Return the (X, Y) coordinate for the center point of the cell that contains the specified text.  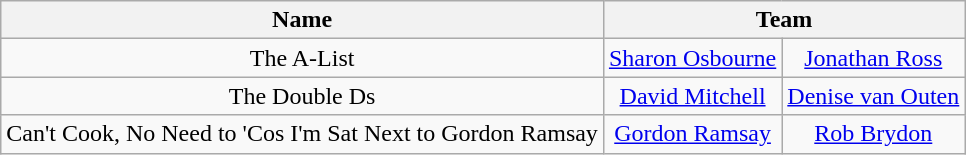
Rob Brydon (874, 134)
Denise van Outen (874, 96)
The Double Ds (302, 96)
David Mitchell (692, 96)
Sharon Osbourne (692, 58)
The A-List (302, 58)
Team (784, 20)
Gordon Ramsay (692, 134)
Name (302, 20)
Jonathan Ross (874, 58)
Can't Cook, No Need to 'Cos I'm Sat Next to Gordon Ramsay (302, 134)
